Find where the given text appears and provide that cell's center as [X, Y] coordinate. 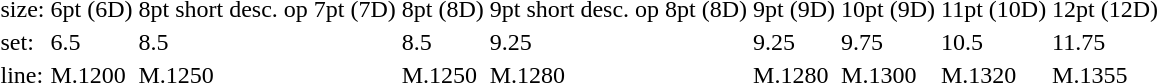
10.5 [994, 42]
9.75 [888, 42]
6.5 [92, 42]
